Locate the cell with the specified text and output its [X, Y] center coordinate. 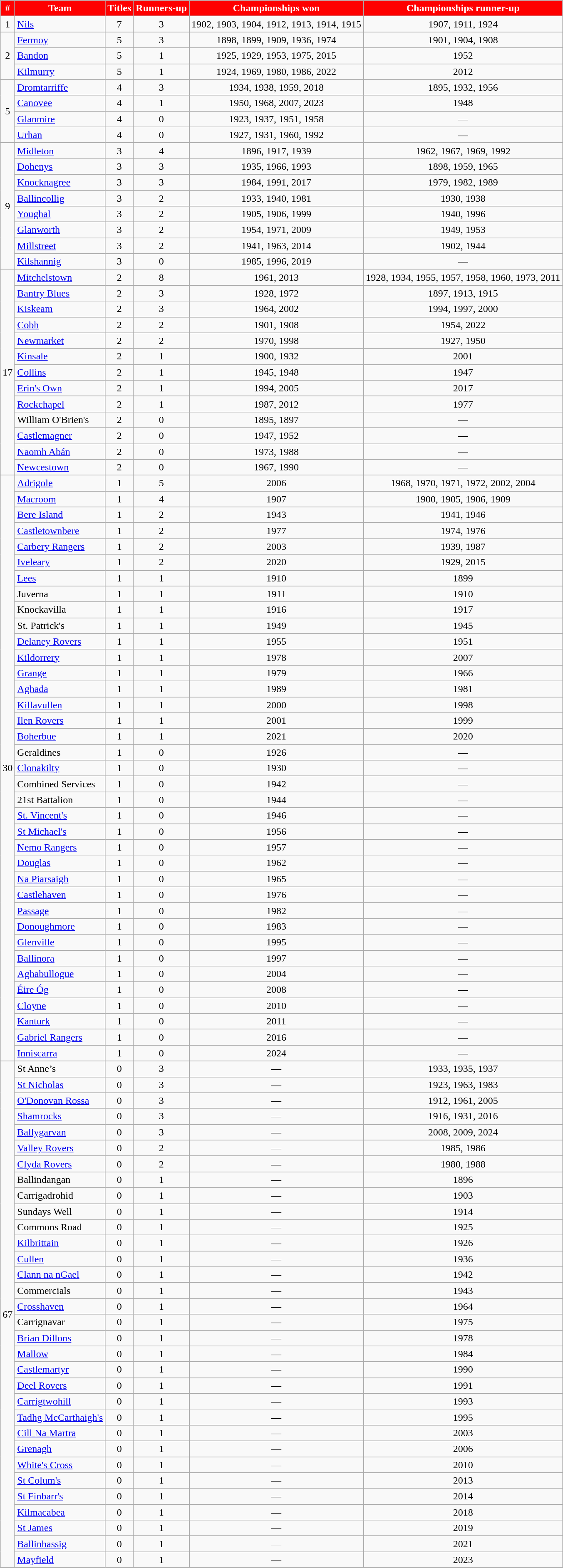
1923, 1963, 1983 [463, 1085]
Clann na nGael [60, 1275]
1949 [276, 626]
Adrigole [60, 483]
2024 [276, 1053]
Urhan [60, 135]
Knocknagree [60, 182]
1928, 1972 [276, 293]
1984, 1991, 2017 [276, 182]
Boherbue [60, 737]
Commercials [60, 1291]
1895, 1897 [276, 420]
Killavullen [60, 705]
1902, 1944 [463, 246]
Kildorrery [60, 657]
1973, 1988 [276, 451]
67 [7, 1314]
1954, 2022 [463, 325]
1994, 1997, 2000 [463, 309]
Deel Rovers [60, 1385]
1974, 1976 [463, 531]
1957 [276, 847]
Crosshaven [60, 1306]
1975 [463, 1322]
1966 [463, 673]
Dromtarriffe [60, 87]
1901, 1904, 1908 [463, 40]
Kilbrittain [60, 1243]
Gabriel Rangers [60, 1037]
1999 [463, 721]
1944 [276, 800]
Newcestown [60, 467]
2023 [463, 1560]
St Anne’s [60, 1069]
Newmarket [60, 341]
Carrigtwohill [60, 1401]
1901, 1908 [276, 325]
8 [161, 277]
Glanworth [60, 230]
1927, 1931, 1960, 1992 [276, 135]
1964 [463, 1306]
1950, 1968, 2007, 2023 [276, 103]
1898, 1959, 1965 [463, 166]
Bere Island [60, 515]
1941, 1946 [463, 515]
Naomh Abán [60, 451]
1947 [463, 372]
1939, 1987 [463, 547]
William O'Brien's [60, 420]
1928, 1934, 1955, 1957, 1958, 1960, 1973, 2011 [463, 277]
1962, 1967, 1969, 1992 [463, 151]
Brian Dillons [60, 1338]
1980, 1988 [463, 1164]
1956 [276, 831]
Castlemagner [60, 435]
# [7, 8]
1991 [463, 1385]
7 [119, 24]
Kinsale [60, 356]
1896, 1917, 1939 [276, 151]
1896 [463, 1180]
1970, 1998 [276, 341]
2008, 2009, 2024 [463, 1132]
1990 [463, 1370]
1964, 2002 [276, 309]
1930, 1938 [463, 198]
O'Donovan Rossa [60, 1101]
Midleton [60, 151]
Geraldines [60, 752]
1933, 1940, 1981 [276, 198]
1900, 1905, 1906, 1909 [463, 499]
Carrignavar [60, 1322]
1902, 1903, 1904, 1912, 1913, 1914, 1915 [276, 24]
1952 [463, 56]
Team [60, 8]
2000 [276, 705]
1948 [463, 103]
30 [7, 768]
Commons Road [60, 1227]
1949, 1953 [463, 230]
1989 [276, 689]
1961, 2013 [276, 277]
1911 [276, 594]
2019 [463, 1528]
Championships runner-up [463, 8]
1936 [463, 1259]
1945, 1948 [276, 372]
1934, 1938, 1959, 2018 [276, 87]
1979 [276, 673]
2012 [463, 72]
St Michael's [60, 831]
Douglas [60, 863]
St Finbarr's [60, 1496]
Inniscarra [60, 1053]
Runners-up [161, 8]
Carrigadrohid [60, 1195]
1927, 1950 [463, 341]
Mitchelstown [60, 277]
1907, 1911, 1924 [463, 24]
2011 [276, 1021]
Nemo Rangers [60, 847]
Kilmacabea [60, 1512]
Grange [60, 673]
Ballindangan [60, 1180]
1967, 1990 [276, 467]
1925, 1929, 1953, 1975, 2015 [276, 56]
9 [7, 206]
Fermoy [60, 40]
Donoughmore [60, 926]
Éire Óg [60, 990]
1947, 1952 [276, 435]
Tadhg McCarthaigh's [60, 1417]
1941, 1963, 2014 [276, 246]
Sundays Well [60, 1212]
1923, 1937, 1951, 1958 [276, 119]
1914 [463, 1212]
Erin's Own [60, 388]
21st Battalion [60, 800]
Mayfield [60, 1560]
Clyda Rovers [60, 1164]
Glenville [60, 942]
Ballincollig [60, 198]
1916, 1931, 2016 [463, 1116]
1899 [463, 578]
Bandon [60, 56]
St Colum's [60, 1481]
1903 [463, 1195]
1979, 1982, 1989 [463, 182]
Combined Services [60, 784]
17 [7, 373]
Castlemartyr [60, 1370]
Cobh [60, 325]
1951 [463, 641]
Castletownbere [60, 531]
Nils [60, 24]
Ballinora [60, 958]
1985, 1986 [463, 1148]
Cullen [60, 1259]
1981 [463, 689]
Kilmurry [60, 72]
St James [60, 1528]
1916 [276, 610]
2008 [276, 990]
St Nicholas [60, 1085]
1954, 1971, 2009 [276, 230]
Ilen Rovers [60, 721]
1930 [276, 768]
Canovee [60, 103]
1962 [276, 863]
1955 [276, 641]
1925 [463, 1227]
Macroom [60, 499]
Cloyne [60, 1006]
Ballinhassig [60, 1544]
1929, 2015 [463, 562]
Titles [119, 8]
1985, 1996, 2019 [276, 262]
1895, 1932, 1956 [463, 87]
1933, 1935, 1937 [463, 1069]
1994, 2005 [276, 388]
2017 [463, 388]
Youghal [60, 214]
1917 [463, 610]
Passage [60, 910]
Collins [60, 372]
1968, 1970, 1971, 1972, 2002, 2004 [463, 483]
1945 [463, 626]
1907 [276, 499]
Ballygarvan [60, 1132]
1982 [276, 910]
2004 [276, 974]
1993 [463, 1401]
1984 [463, 1354]
Grenagh [60, 1449]
1946 [276, 816]
1924, 1969, 1980, 1986, 2022 [276, 72]
1935, 1966, 1993 [276, 166]
Iveleary [60, 562]
Knockavilla [60, 610]
Shamrocks [60, 1116]
Rockchapel [60, 404]
2016 [276, 1037]
2007 [463, 657]
Delaney Rovers [60, 641]
1998 [463, 705]
Kanturk [60, 1021]
Kilshannig [60, 262]
Dohenys [60, 166]
Aghada [60, 689]
St. Vincent's [60, 816]
Lees [60, 578]
Glanmire [60, 119]
Clonakilty [60, 768]
1976 [276, 895]
Championships won [276, 8]
Millstreet [60, 246]
1905, 1906, 1999 [276, 214]
Castlehaven [60, 895]
2013 [463, 1481]
1900, 1932 [276, 356]
1912, 1961, 2005 [463, 1101]
St. Patrick's [60, 626]
Mallow [60, 1354]
Aghabullogue [60, 974]
1987, 2012 [276, 404]
2014 [463, 1496]
Bantry Blues [60, 293]
1897, 1913, 1915 [463, 293]
White's Cross [60, 1464]
Carbery Rangers [60, 547]
2018 [463, 1512]
Juverna [60, 594]
Valley Rovers [60, 1148]
1940, 1996 [463, 214]
1965 [276, 879]
1997 [276, 958]
1983 [276, 926]
1898, 1899, 1909, 1936, 1974 [276, 40]
Na Piarsaigh [60, 879]
Cill Na Martra [60, 1433]
Kiskeam [60, 309]
